Pinpoint the cell where the given text exists, returning its [X, Y] midpoint coordinate. 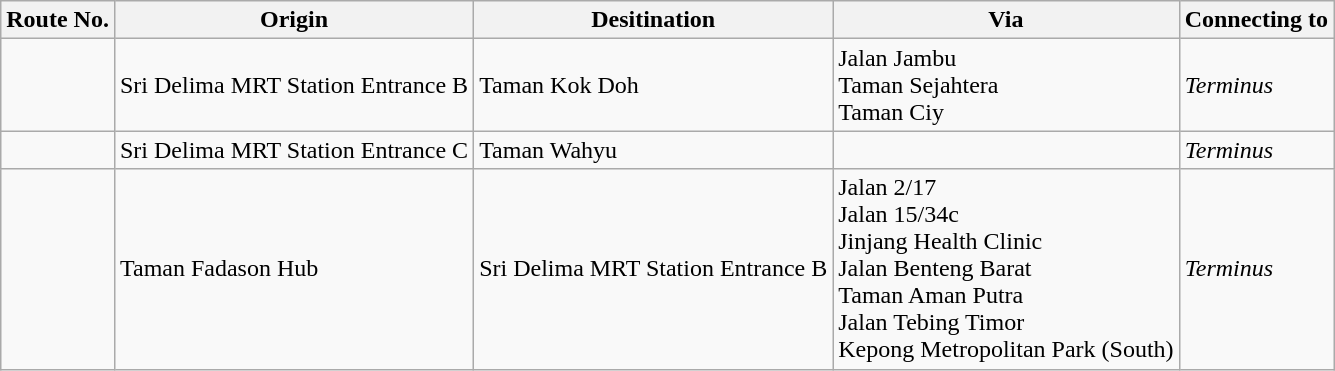
Origin [294, 20]
Route No. [58, 20]
Connecting to [1256, 20]
Jalan JambuTaman SejahteraTaman Ciy [1006, 85]
Taman Kok Doh [654, 85]
Taman Wahyu [654, 150]
Via [1006, 20]
Jalan 2/17Jalan 15/34cJinjang Health ClinicJalan Benteng BaratTaman Aman PutraJalan Tebing TimorKepong Metropolitan Park (South) [1006, 269]
Sri Delima MRT Station Entrance C [294, 150]
Desitination [654, 20]
Taman Fadason Hub [294, 269]
